Identify which cell holds the provided text, then report its (x, y) central coordinate. 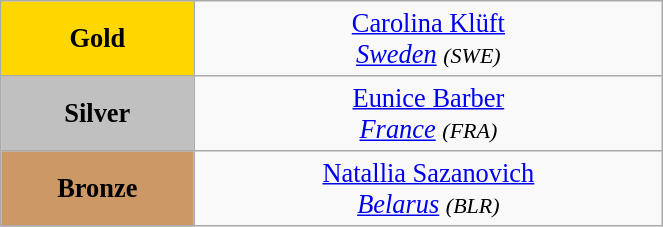
Silver (98, 112)
Natallia SazanovichBelarus (BLR) (428, 188)
Eunice BarberFrance (FRA) (428, 112)
Bronze (98, 188)
Gold (98, 38)
Carolina KlüftSweden (SWE) (428, 38)
